Pinpoint the cell where the given text exists, returning its [X, Y] midpoint coordinate. 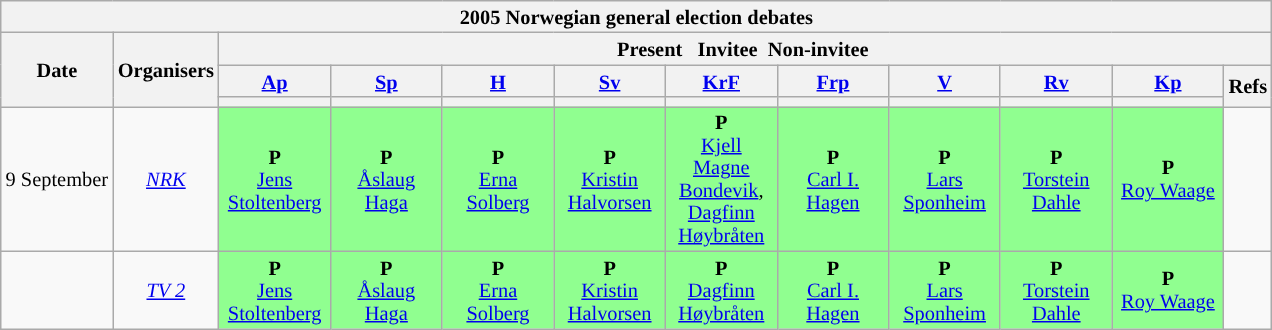
H [498, 81]
Kp [1168, 81]
Present Invitee Non-invitee [746, 48]
NRK [166, 178]
Refs [1248, 86]
PDagfinn Høybråten [721, 290]
Organisers [166, 69]
2005 Norwegian general election debates [636, 16]
Rv [1056, 81]
Ap [275, 81]
Sv [610, 81]
V [945, 81]
TV 2 [166, 290]
PKjell Magne Bondevik, Dagfinn Høybråten [721, 178]
9 September [57, 178]
Sp [386, 81]
Date [57, 69]
KrF [721, 81]
Frp [833, 81]
